Extract the (X, Y) coordinate from the center of the cell holding the provided text.  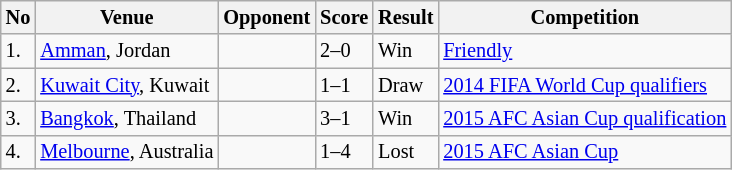
1. (18, 51)
3–1 (344, 118)
No (18, 17)
4. (18, 152)
2014 FIFA World Cup qualifiers (584, 85)
Friendly (584, 51)
2–0 (344, 51)
1–1 (344, 85)
2. (18, 85)
2015 AFC Asian Cup qualification (584, 118)
Bangkok, Thailand (126, 118)
Opponent (266, 17)
Competition (584, 17)
1–4 (344, 152)
Draw (406, 85)
3. (18, 118)
Kuwait City, Kuwait (126, 85)
Venue (126, 17)
2015 AFC Asian Cup (584, 152)
Lost (406, 152)
Amman, Jordan (126, 51)
Result (406, 17)
Melbourne, Australia (126, 152)
Score (344, 17)
